Pinpoint the cell where the given text exists, returning its (X, Y) midpoint coordinate. 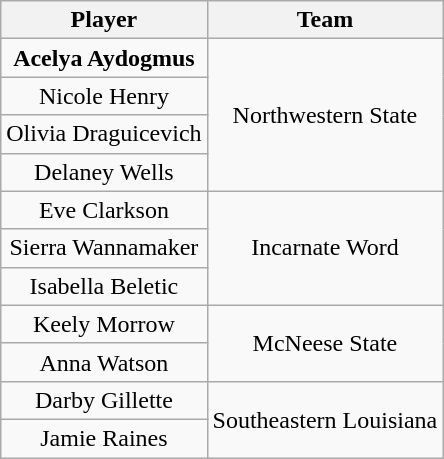
Southeastern Louisiana (325, 419)
Delaney Wells (104, 172)
Team (325, 20)
Darby Gillette (104, 400)
Anna Watson (104, 362)
Player (104, 20)
Sierra Wannamaker (104, 248)
Incarnate Word (325, 248)
Northwestern State (325, 115)
Acelya Aydogmus (104, 58)
Jamie Raines (104, 438)
Olivia Draguicevich (104, 134)
McNeese State (325, 343)
Nicole Henry (104, 96)
Keely Morrow (104, 324)
Isabella Beletic (104, 286)
Eve Clarkson (104, 210)
